Provide the [x, y] coordinate of the cell's center where the given text is located.  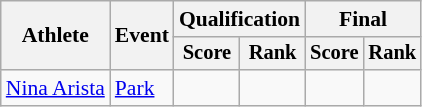
Event [142, 36]
Park [142, 88]
Nina Arista [56, 88]
Athlete [56, 36]
Final [363, 19]
Qualification [240, 19]
